Locate the cell with the specified text and output its (X, Y) center coordinate. 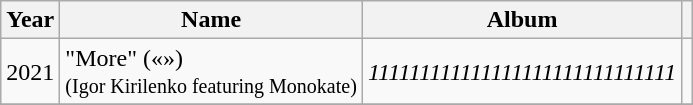
111111111111111111111111111111 (522, 72)
Album (522, 20)
2021 (30, 72)
Name (212, 20)
Year (30, 20)
"More" («»)(Igor Kirilenko featuring Monokate) (212, 72)
